Find where the given text appears and provide that cell's center as (X, Y) coordinate. 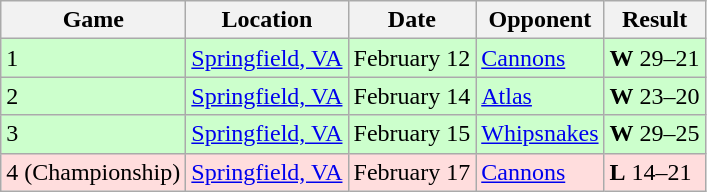
Game (94, 20)
Result (654, 20)
W 23–20 (654, 96)
Whipsnakes (540, 134)
W 29–25 (654, 134)
3 (94, 134)
4 (Championship) (94, 172)
February 15 (412, 134)
2 (94, 96)
L 14–21 (654, 172)
W 29–21 (654, 58)
Location (267, 20)
February 14 (412, 96)
Date (412, 20)
Opponent (540, 20)
February 12 (412, 58)
Atlas (540, 96)
1 (94, 58)
February 17 (412, 172)
